Find where the given text appears and provide that cell's center as [x, y] coordinate. 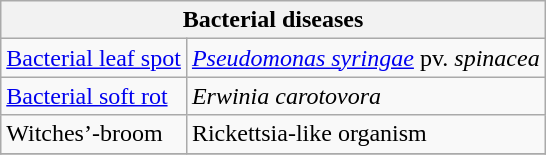
Pseudomonas syringae pv. spinacea [366, 58]
Erwinia carotovora [366, 96]
Bacterial diseases [273, 20]
Witches’-broom [94, 134]
Bacterial leaf spot [94, 58]
Bacterial soft rot [94, 96]
Rickettsia-like organism [366, 134]
